Locate the cell with the specified text and output its [X, Y] center coordinate. 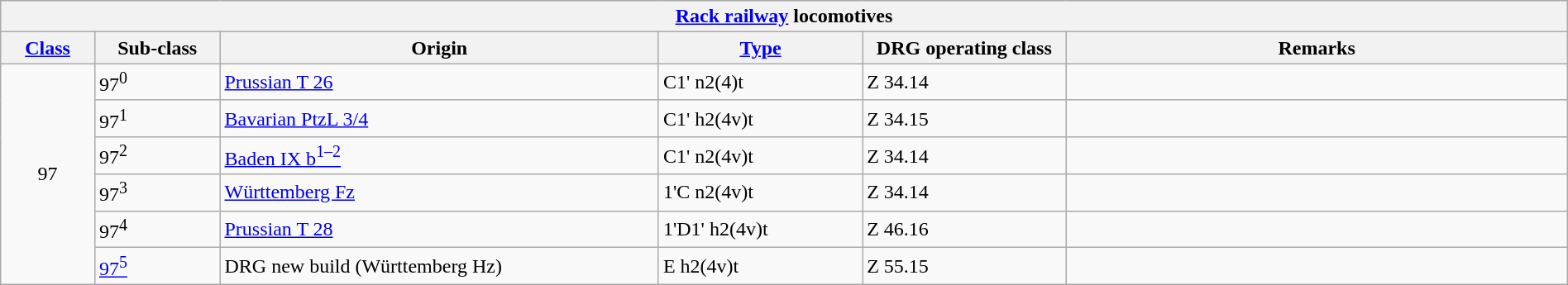
974 [157, 230]
Rack railway locomotives [784, 17]
C1' n2(4v)t [760, 155]
Type [760, 48]
DRG new build (Württemberg Hz) [439, 266]
975 [157, 266]
Origin [439, 48]
Z 55.15 [964, 266]
Prussian T 28 [439, 230]
Class [48, 48]
C1' n2(4)t [760, 83]
Z 46.16 [964, 230]
Sub-class [157, 48]
Württemberg Fz [439, 193]
E h2(4v)t [760, 266]
973 [157, 193]
Remarks [1317, 48]
971 [157, 119]
1'D1' h2(4v)t [760, 230]
970 [157, 83]
C1' h2(4v)t [760, 119]
Bavarian PtzL 3/4 [439, 119]
Z 34.15 [964, 119]
Baden IX b1–2 [439, 155]
97 [48, 173]
DRG operating class [964, 48]
972 [157, 155]
Prussian T 26 [439, 83]
1'C n2(4v)t [760, 193]
